Output the [X, Y] coordinate of the center of the cell containing the given text.  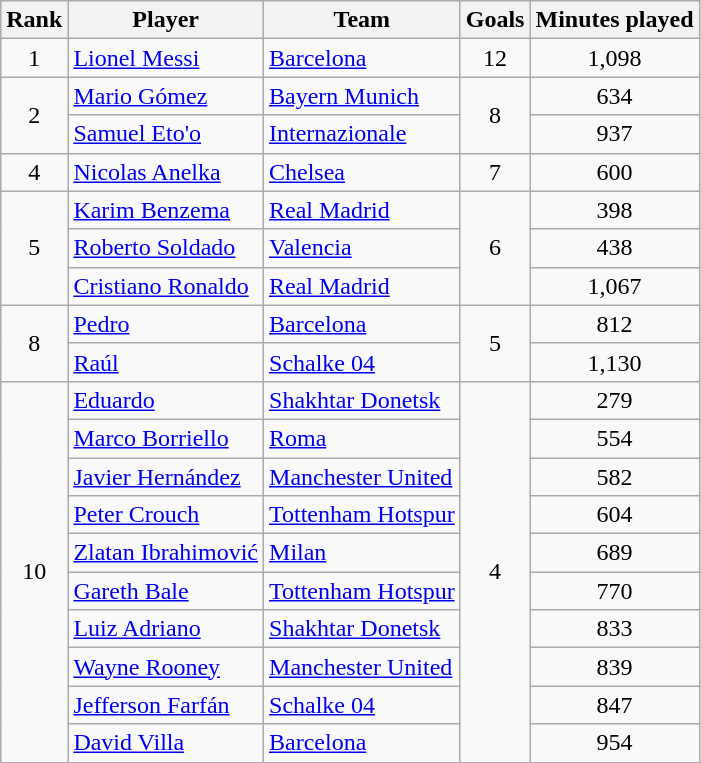
Nicolas Anelka [166, 172]
7 [495, 172]
Rank [34, 20]
Gareth Bale [166, 591]
Team [362, 20]
Peter Crouch [166, 515]
847 [614, 705]
812 [614, 324]
Internazionale [362, 134]
554 [614, 438]
689 [614, 553]
582 [614, 477]
604 [614, 515]
398 [614, 210]
Lionel Messi [166, 58]
Bayern Munich [362, 96]
Valencia [362, 248]
Minutes played [614, 20]
Samuel Eto'o [166, 134]
Goals [495, 20]
Karim Benzema [166, 210]
937 [614, 134]
634 [614, 96]
438 [614, 248]
Cristiano Ronaldo [166, 286]
Jefferson Farfán [166, 705]
839 [614, 667]
770 [614, 591]
Pedro [166, 324]
Roberto Soldado [166, 248]
David Villa [166, 743]
Milan [362, 553]
Mario Gómez [166, 96]
Zlatan Ibrahimović [166, 553]
954 [614, 743]
Marco Borriello [166, 438]
1 [34, 58]
600 [614, 172]
Javier Hernández [166, 477]
1,067 [614, 286]
1,098 [614, 58]
Chelsea [362, 172]
Luiz Adriano [166, 629]
2 [34, 115]
Roma [362, 438]
Wayne Rooney [166, 667]
Eduardo [166, 400]
6 [495, 248]
833 [614, 629]
279 [614, 400]
Raúl [166, 362]
10 [34, 572]
Player [166, 20]
1,130 [614, 362]
12 [495, 58]
